Extract the [x, y] coordinate from the center of the cell holding the provided text.  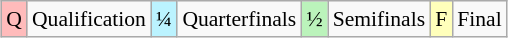
Q [14, 19]
Final [480, 19]
Semifinals [379, 19]
F [441, 19]
Quarterfinals [239, 19]
½ [314, 19]
Qualification [89, 19]
¼ [164, 19]
